Find where the given text appears and provide that cell's center as (X, Y) coordinate. 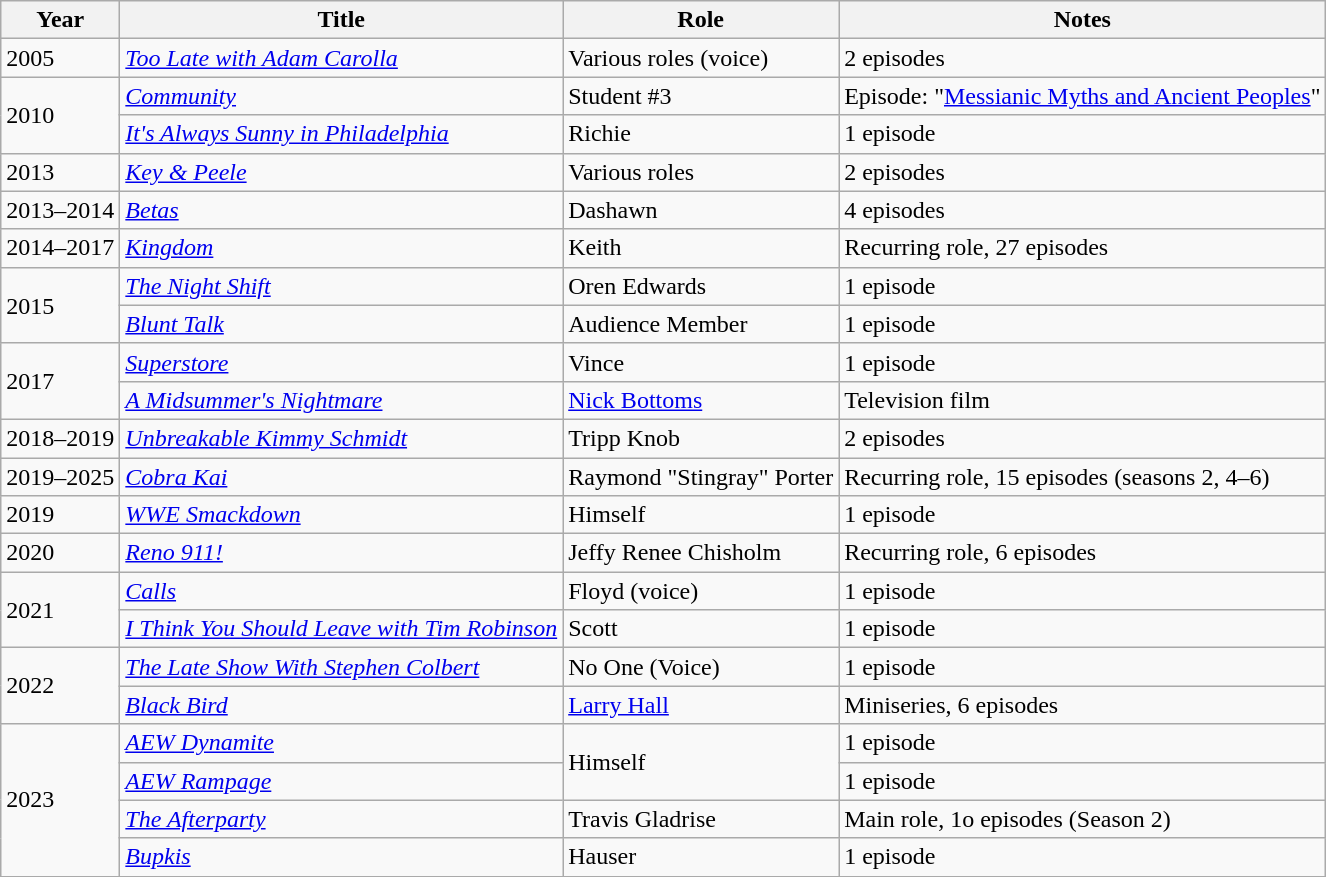
Hauser (701, 857)
Student #3 (701, 96)
2005 (60, 58)
2010 (60, 115)
Calls (342, 591)
Various roles (701, 172)
Richie (701, 134)
The Late Show With Stephen Colbert (342, 667)
2014–2017 (60, 248)
Episode: "Messianic Myths and Ancient Peoples" (1082, 96)
2019–2025 (60, 477)
4 episodes (1082, 210)
It's Always Sunny in Philadelphia (342, 134)
2020 (60, 553)
Kingdom (342, 248)
I Think You Should Leave with Tim Robinson (342, 629)
Recurring role, 27 episodes (1082, 248)
Oren Edwards (701, 286)
The Afterparty (342, 819)
Betas (342, 210)
Various roles (voice) (701, 58)
Nick Bottoms (701, 400)
Black Bird (342, 705)
The Night Shift (342, 286)
Community (342, 96)
No One (Voice) (701, 667)
Title (342, 20)
2023 (60, 800)
2015 (60, 305)
Blunt Talk (342, 324)
Key & Peele (342, 172)
Superstore (342, 362)
Recurring role, 6 episodes (1082, 553)
Television film (1082, 400)
Tripp Knob (701, 438)
Notes (1082, 20)
WWE Smackdown (342, 515)
Vince (701, 362)
Year (60, 20)
Miniseries, 6 episodes (1082, 705)
Too Late with Adam Carolla (342, 58)
Main role, 1o episodes (Season 2) (1082, 819)
Travis Gladrise (701, 819)
Jeffy Renee Chisholm (701, 553)
2022 (60, 686)
Cobra Kai (342, 477)
2018–2019 (60, 438)
Role (701, 20)
2019 (60, 515)
Dashawn (701, 210)
Scott (701, 629)
Raymond "Stingray" Porter (701, 477)
2017 (60, 381)
Keith (701, 248)
Reno 911! (342, 553)
AEW Rampage (342, 781)
A Midsummer's Nightmare (342, 400)
Unbreakable Kimmy Schmidt (342, 438)
AEW Dynamite (342, 743)
Larry Hall (701, 705)
2013 (60, 172)
Bupkis (342, 857)
Recurring role, 15 episodes (seasons 2, 4–6) (1082, 477)
2013–2014 (60, 210)
Floyd (voice) (701, 591)
2021 (60, 610)
Audience Member (701, 324)
